Find where the given text appears and provide that cell's center as (X, Y) coordinate. 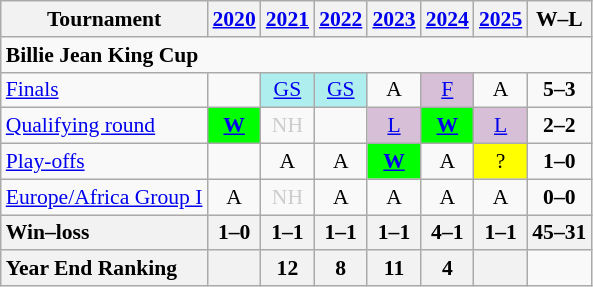
? (500, 162)
2021 (288, 19)
2025 (500, 19)
Europe/Africa Group I (104, 197)
2020 (234, 19)
4 (448, 269)
2024 (448, 19)
Play-offs (104, 162)
Tournament (104, 19)
5–3 (559, 90)
4–1 (448, 233)
Year End Ranking (104, 269)
2–2 (559, 126)
45–31 (559, 233)
Win–loss (104, 233)
12 (288, 269)
Billie Jean King Cup (296, 55)
W–L (559, 19)
F (448, 90)
11 (394, 269)
Finals (104, 90)
2023 (394, 19)
Qualifying round (104, 126)
0–0 (559, 197)
8 (340, 269)
2022 (340, 19)
